Find where the given text appears and provide that cell's center as [x, y] coordinate. 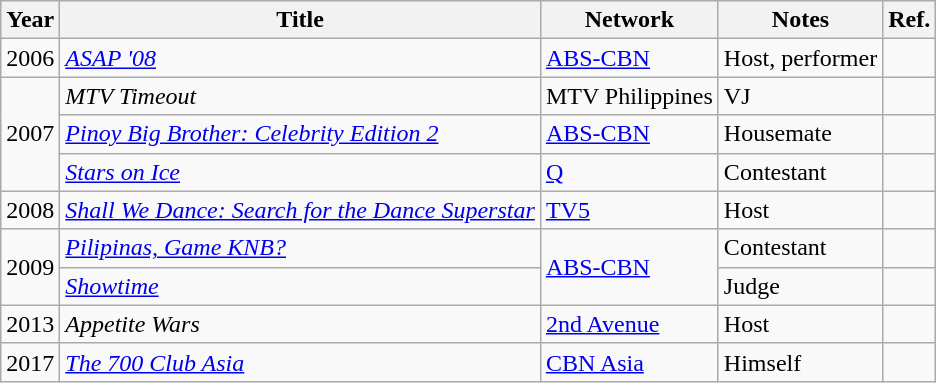
Pinoy Big Brother: Celebrity Edition 2 [300, 134]
Host, performer [800, 58]
Q [629, 172]
Appetite Wars [300, 324]
2006 [30, 58]
Housemate [800, 134]
Title [300, 20]
2008 [30, 210]
Year [30, 20]
Judge [800, 286]
Ref. [910, 20]
2013 [30, 324]
2007 [30, 134]
2nd Avenue [629, 324]
ASAP '08 [300, 58]
Notes [800, 20]
Stars on Ice [300, 172]
Himself [800, 362]
VJ [800, 96]
MTV Philippines [629, 96]
TV5 [629, 210]
Pilipinas, Game KNB? [300, 248]
CBN Asia [629, 362]
MTV Timeout [300, 96]
Shall We Dance: Search for the Dance Superstar [300, 210]
2017 [30, 362]
Network [629, 20]
The 700 Club Asia [300, 362]
2009 [30, 267]
Showtime [300, 286]
